Search for the cell housing the specified text and yield its (X, Y) center coordinate. 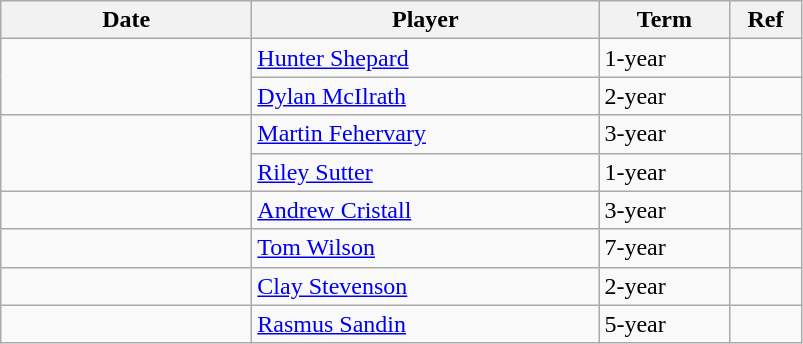
Ref (766, 20)
Rasmus Sandin (426, 324)
Tom Wilson (426, 248)
7-year (664, 248)
Hunter Shepard (426, 58)
Andrew Cristall (426, 210)
Term (664, 20)
Player (426, 20)
Clay Stevenson (426, 286)
5-year (664, 324)
Date (126, 20)
Riley Sutter (426, 172)
Dylan McIlrath (426, 96)
Martin Fehervary (426, 134)
